Locate the cell with the specified text and output its (X, Y) center coordinate. 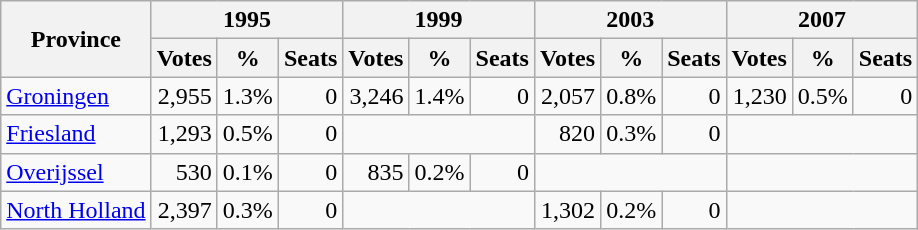
0.1% (248, 172)
2,397 (184, 210)
2,955 (184, 96)
1.3% (248, 96)
1,302 (567, 210)
Province (76, 39)
2003 (630, 20)
2007 (822, 20)
Overijssel (76, 172)
1,293 (184, 134)
820 (567, 134)
1,230 (759, 96)
1.4% (440, 96)
1995 (247, 20)
530 (184, 172)
3,246 (376, 96)
0.8% (632, 96)
North Holland (76, 210)
1999 (439, 20)
Groningen (76, 96)
Friesland (76, 134)
835 (376, 172)
2,057 (567, 96)
